Capture the cell that displays the provided text and extract its [x, y] central coordinate. 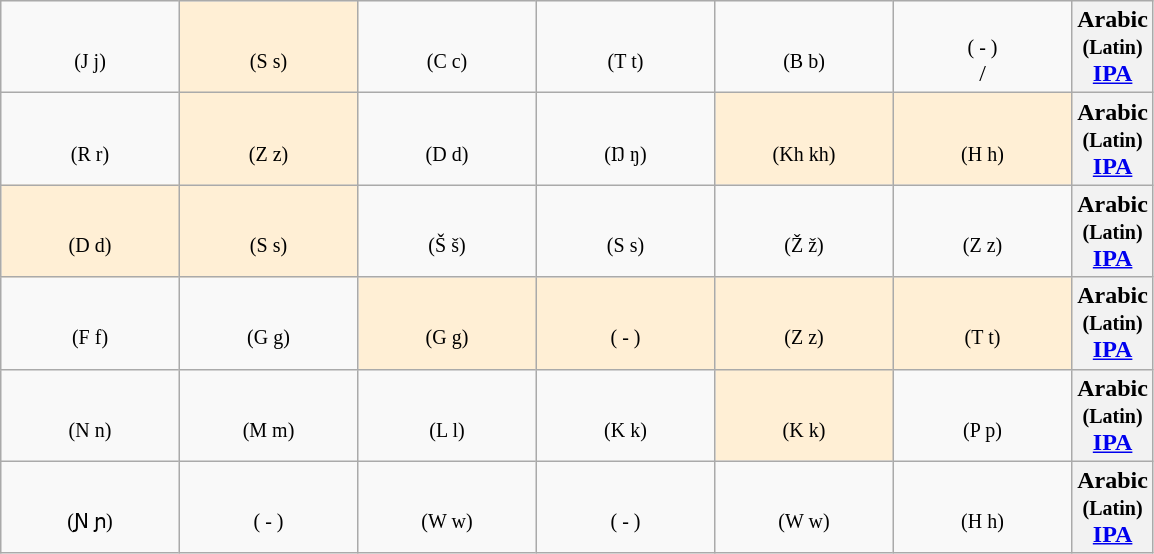
(F f) [90, 323]
(Kh kh) [804, 139]
‌( - )/ [982, 47]
(J j) [90, 47]
(M m) [268, 415]
(B b) [804, 47]
(Ž ž) [804, 231]
(R r) [90, 139]
(P p) [982, 415]
(L l) [447, 415]
(Ɲ ɲ) [90, 507]
(C c) [447, 47]
(Š š) [447, 231]
(N n) [90, 415]
(Ŋ ŋ) [625, 139]
